Pinpoint the cell where the given text exists, returning its [x, y] midpoint coordinate. 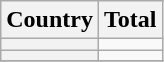
Total [130, 20]
Country [50, 20]
